Output the [X, Y] coordinate of the center of the cell containing the given text.  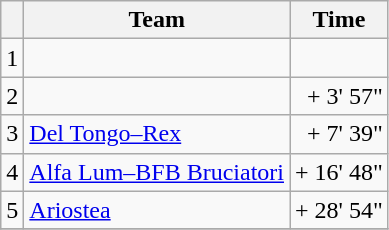
+ 3' 57" [340, 96]
Ariostea [157, 210]
4 [12, 172]
2 [12, 96]
+ 7' 39" [340, 134]
1 [12, 58]
+ 28' 54" [340, 210]
Time [340, 20]
Team [157, 20]
5 [12, 210]
+ 16' 48" [340, 172]
Del Tongo–Rex [157, 134]
Alfa Lum–BFB Bruciatori [157, 172]
3 [12, 134]
